Extract the (x, y) coordinate from the center of the cell holding the provided text.  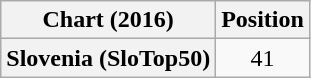
Position (263, 20)
Slovenia (SloTop50) (108, 58)
41 (263, 58)
Chart (2016) (108, 20)
